From the cell containing the given text, extract its center point as (x, y) coordinate. 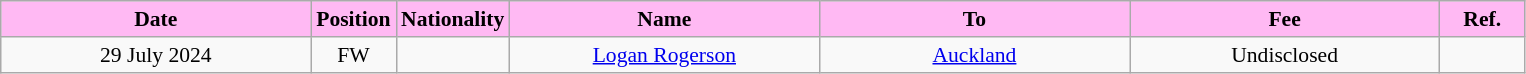
To (974, 19)
Ref. (1482, 19)
Fee (1285, 19)
Logan Rogerson (664, 55)
Auckland (974, 55)
FW (354, 55)
Nationality (452, 19)
Position (354, 19)
29 July 2024 (156, 55)
Name (664, 19)
Undisclosed (1285, 55)
Date (156, 19)
